Capture the cell that displays the provided text and extract its [x, y] central coordinate. 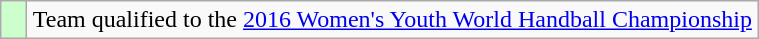
Team qualified to the 2016 Women's Youth World Handball Championship [392, 20]
